Capture the cell that displays the provided text and extract its (x, y) central coordinate. 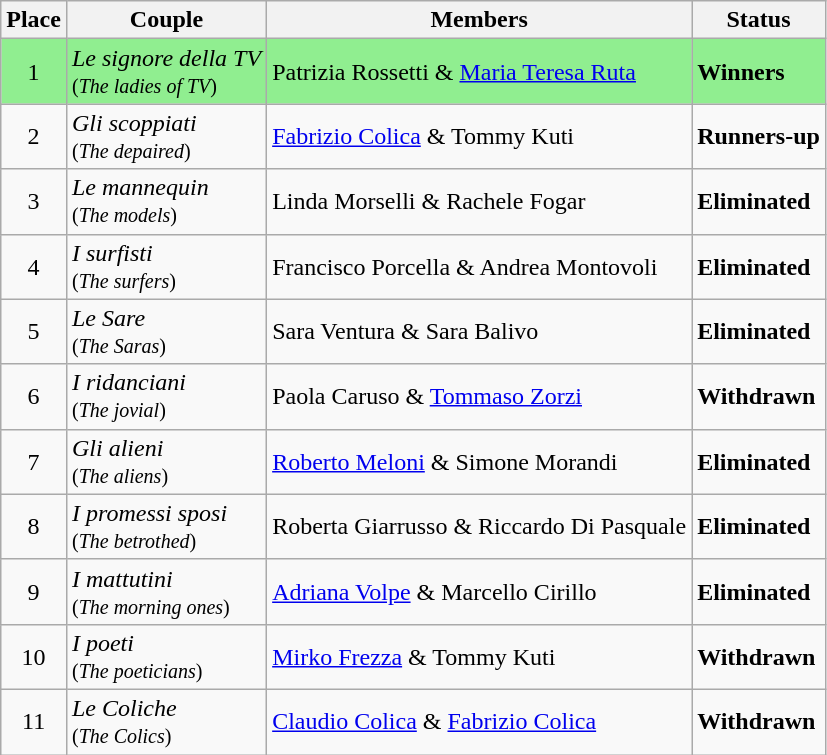
5 (34, 332)
Mirko Frezza & Tommy Kuti (480, 656)
11 (34, 722)
I surfisti(The surfers) (166, 266)
Patrizia Rossetti & Maria Teresa Ruta (480, 72)
Gli alieni(The aliens) (166, 462)
Le Coliche(The Colics) (166, 722)
2 (34, 136)
Le signore della TV(The ladies of TV) (166, 72)
1 (34, 72)
Sara Ventura & Sara Balivo (480, 332)
Members (480, 20)
7 (34, 462)
Fabrizio Colica & Tommy Kuti (480, 136)
Adriana Volpe & Marcello Cirillo (480, 592)
Linda Morselli & Rachele Fogar (480, 202)
Paola Caruso & Tommaso Zorzi (480, 396)
9 (34, 592)
Couple (166, 20)
I promessi sposi(The betrothed) (166, 526)
Claudio Colica & Fabrizio Colica (480, 722)
Status (759, 20)
6 (34, 396)
8 (34, 526)
Francisco Porcella & Andrea Montovoli (480, 266)
I ridanciani(The jovial) (166, 396)
10 (34, 656)
Le Sare(The Saras) (166, 332)
Le mannequin(The models) (166, 202)
Place (34, 20)
I poeti(The poeticians) (166, 656)
Gli scoppiati(The depaired) (166, 136)
3 (34, 202)
4 (34, 266)
Winners (759, 72)
I mattutini(The morning ones) (166, 592)
Roberta Giarrusso & Riccardo Di Pasquale (480, 526)
Roberto Meloni & Simone Morandi (480, 462)
Runners-up (759, 136)
